Find where the given text appears and provide that cell's center as [x, y] coordinate. 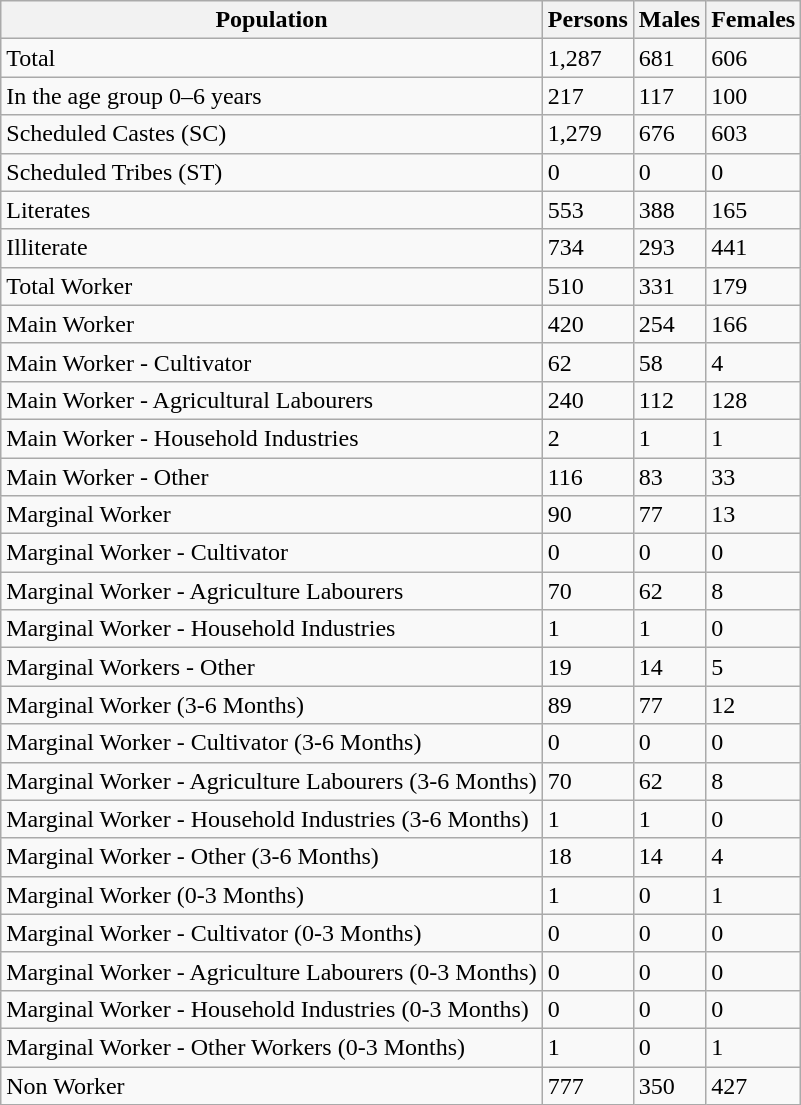
Scheduled Tribes (ST) [272, 172]
Marginal Worker - Agriculture Labourers (0-3 Months) [272, 971]
112 [669, 400]
Literates [272, 210]
240 [588, 400]
166 [754, 324]
606 [754, 58]
Non Worker [272, 1085]
Population [272, 20]
254 [669, 324]
350 [669, 1085]
Marginal Worker (3-6 Months) [272, 705]
33 [754, 477]
Marginal Worker - Other Workers (0-3 Months) [272, 1047]
128 [754, 400]
Main Worker - Other [272, 477]
Marginal Workers - Other [272, 667]
510 [588, 286]
293 [669, 248]
Main Worker [272, 324]
Marginal Worker - Household Industries (3-6 Months) [272, 819]
117 [669, 96]
Persons [588, 20]
Marginal Worker [272, 515]
Marginal Worker (0-3 Months) [272, 895]
Females [754, 20]
681 [669, 58]
5 [754, 667]
1,279 [588, 134]
165 [754, 210]
13 [754, 515]
Scheduled Castes (SC) [272, 134]
Main Worker - Agricultural Labourers [272, 400]
Marginal Worker - Cultivator [272, 553]
217 [588, 96]
777 [588, 1085]
Total Worker [272, 286]
Marginal Worker - Household Industries [272, 629]
Marginal Worker - Agriculture Labourers (3-6 Months) [272, 781]
427 [754, 1085]
1,287 [588, 58]
Illiterate [272, 248]
Marginal Worker - Other (3-6 Months) [272, 857]
331 [669, 286]
Marginal Worker - Household Industries (0-3 Months) [272, 1009]
83 [669, 477]
58 [669, 362]
179 [754, 286]
In the age group 0–6 years [272, 96]
18 [588, 857]
553 [588, 210]
89 [588, 705]
19 [588, 667]
603 [754, 134]
676 [669, 134]
734 [588, 248]
Total [272, 58]
Marginal Worker - Cultivator (3-6 Months) [272, 743]
388 [669, 210]
Main Worker - Household Industries [272, 438]
100 [754, 96]
90 [588, 515]
441 [754, 248]
420 [588, 324]
Males [669, 20]
12 [754, 705]
Main Worker - Cultivator [272, 362]
116 [588, 477]
Marginal Worker - Agriculture Labourers [272, 591]
2 [588, 438]
Marginal Worker - Cultivator (0-3 Months) [272, 933]
